Output the (X, Y) coordinate of the center of the cell containing the given text.  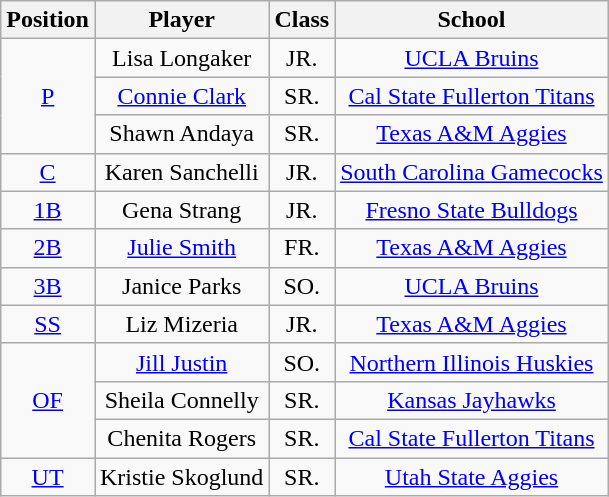
UT (48, 477)
Kristie Skoglund (181, 477)
Jill Justin (181, 362)
Connie Clark (181, 96)
Northern Illinois Huskies (472, 362)
C (48, 172)
Kansas Jayhawks (472, 400)
Shawn Andaya (181, 134)
FR. (302, 248)
Position (48, 20)
3B (48, 286)
1B (48, 210)
Fresno State Bulldogs (472, 210)
Utah State Aggies (472, 477)
Class (302, 20)
Julie Smith (181, 248)
Lisa Longaker (181, 58)
OF (48, 400)
Gena Strang (181, 210)
Janice Parks (181, 286)
Player (181, 20)
Liz Mizeria (181, 324)
School (472, 20)
Chenita Rogers (181, 438)
South Carolina Gamecocks (472, 172)
Sheila Connelly (181, 400)
SS (48, 324)
P (48, 96)
Karen Sanchelli (181, 172)
2B (48, 248)
